Find where the given text appears and provide that cell's center as (X, Y) coordinate. 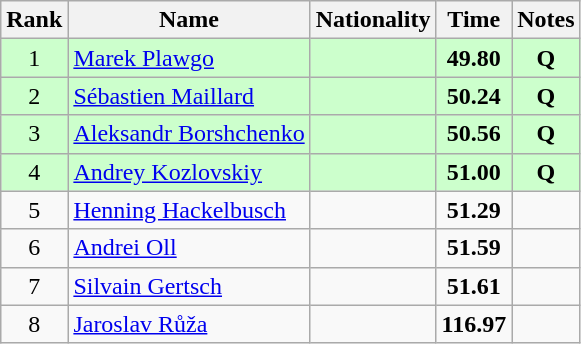
Nationality (373, 20)
Andrei Oll (189, 248)
2 (34, 96)
4 (34, 172)
Sébastien Maillard (189, 96)
116.97 (474, 324)
49.80 (474, 58)
Rank (34, 20)
Henning Hackelbusch (189, 210)
51.61 (474, 286)
Silvain Gertsch (189, 286)
1 (34, 58)
51.59 (474, 248)
Jaroslav Růža (189, 324)
51.00 (474, 172)
6 (34, 248)
8 (34, 324)
Notes (546, 20)
50.24 (474, 96)
Marek Plawgo (189, 58)
7 (34, 286)
51.29 (474, 210)
Time (474, 20)
Aleksandr Borshchenko (189, 134)
5 (34, 210)
50.56 (474, 134)
Andrey Kozlovskiy (189, 172)
Name (189, 20)
3 (34, 134)
